From the cell containing the given text, extract its center point as [X, Y] coordinate. 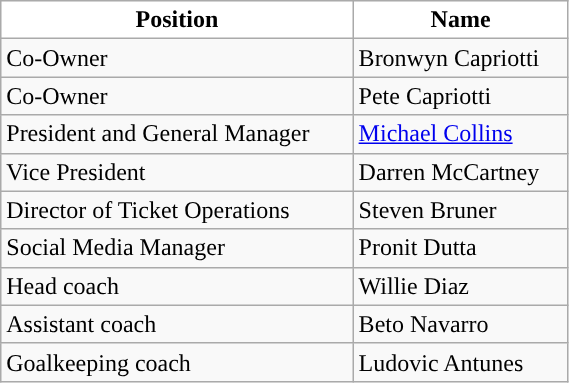
Beto Navarro [460, 324]
Willie Diaz [460, 286]
Michael Collins [460, 134]
President and General Manager [177, 134]
Darren McCartney [460, 172]
Pronit Dutta [460, 248]
Vice President [177, 172]
Social Media Manager [177, 248]
Steven Bruner [460, 210]
Assistant coach [177, 324]
Pete Capriotti [460, 96]
Position [177, 20]
Ludovic Antunes [460, 362]
Head coach [177, 286]
Director of Ticket Operations [177, 210]
Goalkeeping coach [177, 362]
Name [460, 20]
Bronwyn Capriotti [460, 58]
